Output the [x, y] coordinate of the center of the cell containing the given text.  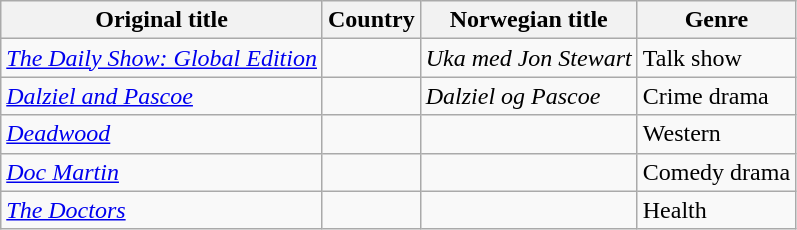
Talk show [716, 58]
Country [371, 20]
The Doctors [162, 210]
Western [716, 134]
Health [716, 210]
Uka med Jon Stewart [528, 58]
Original title [162, 20]
Genre [716, 20]
Dalziel og Pascoe [528, 96]
The Daily Show: Global Edition [162, 58]
Doc Martin [162, 172]
Dalziel and Pascoe [162, 96]
Deadwood [162, 134]
Crime drama [716, 96]
Comedy drama [716, 172]
Norwegian title [528, 20]
